Search for the cell housing the specified text and yield its (X, Y) center coordinate. 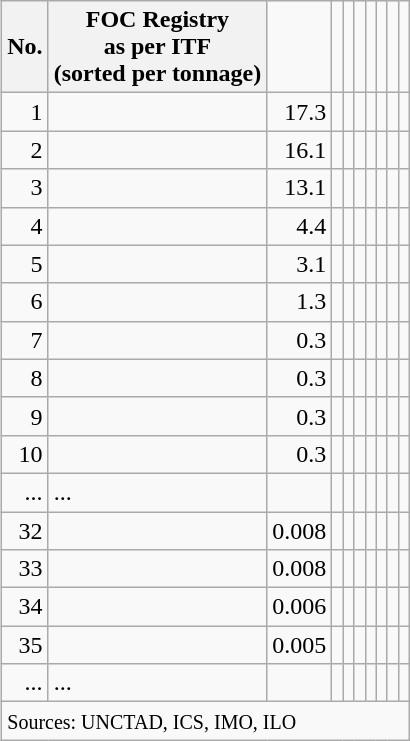
4.4 (300, 226)
9 (25, 416)
6 (25, 302)
No. (25, 47)
1.3 (300, 302)
17.3 (300, 112)
0.005 (300, 645)
7 (25, 340)
32 (25, 531)
3 (25, 188)
2 (25, 150)
35 (25, 645)
10 (25, 454)
FOC Registryas per ITF(sorted per tonnage) (158, 47)
Sources: UNCTAD, ICS, IMO, ILO (206, 721)
8 (25, 378)
0.006 (300, 607)
4 (25, 226)
1 (25, 112)
3.1 (300, 264)
13.1 (300, 188)
34 (25, 607)
5 (25, 264)
33 (25, 569)
16.1 (300, 150)
